Output the [x, y] coordinate of the center of the cell containing the given text.  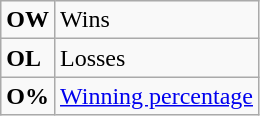
Winning percentage [156, 96]
OW [28, 20]
OL [28, 58]
O% [28, 96]
Losses [156, 58]
Wins [156, 20]
